Identify which cell holds the provided text, then report its [x, y] central coordinate. 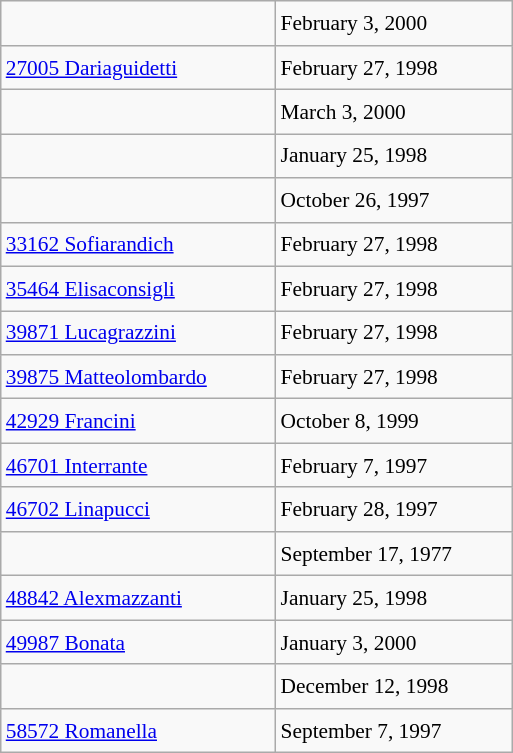
42929 Francini [138, 421]
March 3, 2000 [394, 112]
33162 Sofiarandich [138, 244]
September 7, 1997 [394, 730]
39871 Lucagrazzini [138, 333]
February 28, 1997 [394, 509]
27005 Dariaguidetti [138, 67]
October 8, 1999 [394, 421]
January 3, 2000 [394, 642]
39875 Matteolombardo [138, 377]
35464 Elisaconsigli [138, 288]
46701 Interrante [138, 465]
February 3, 2000 [394, 23]
September 17, 1977 [394, 554]
46702 Linapucci [138, 509]
58572 Romanella [138, 730]
49987 Bonata [138, 642]
December 12, 1998 [394, 686]
February 7, 1997 [394, 465]
48842 Alexmazzanti [138, 598]
October 26, 1997 [394, 200]
